Search for the cell housing the specified text and yield its [X, Y] center coordinate. 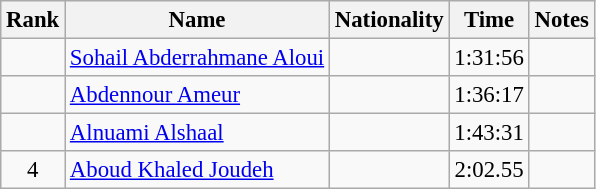
1:43:31 [489, 133]
4 [33, 170]
Aboud Khaled Joudeh [198, 170]
Abdennour Ameur [198, 95]
Alnuami Alshaal [198, 133]
1:31:56 [489, 58]
2:02.55 [489, 170]
Rank [33, 20]
Time [489, 20]
Notes [562, 20]
Nationality [388, 20]
1:36:17 [489, 95]
Sohail Abderrahmane Aloui [198, 58]
Name [198, 20]
